Detect which cell encompasses the target text, then output its (x, y) center coordinate. 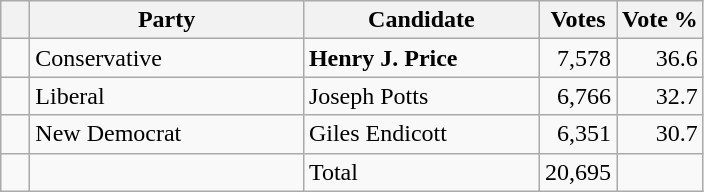
Total (421, 172)
6,766 (578, 96)
36.6 (660, 58)
New Democrat (167, 134)
6,351 (578, 134)
Vote % (660, 20)
Liberal (167, 96)
Giles Endicott (421, 134)
32.7 (660, 96)
Conservative (167, 58)
Votes (578, 20)
Candidate (421, 20)
Party (167, 20)
30.7 (660, 134)
Henry J. Price (421, 58)
7,578 (578, 58)
Joseph Potts (421, 96)
20,695 (578, 172)
